Search for the cell housing the specified text and yield its (x, y) center coordinate. 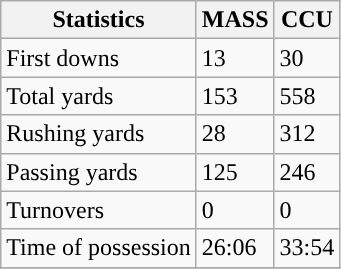
30 (307, 58)
First downs (99, 58)
26:06 (235, 248)
33:54 (307, 248)
153 (235, 96)
13 (235, 58)
246 (307, 172)
28 (235, 134)
MASS (235, 20)
Turnovers (99, 210)
Total yards (99, 96)
Time of possession (99, 248)
312 (307, 134)
Rushing yards (99, 134)
558 (307, 96)
CCU (307, 20)
125 (235, 172)
Statistics (99, 20)
Passing yards (99, 172)
